For the text-containing cell, return its midpoint in (X, Y) coordinate format. 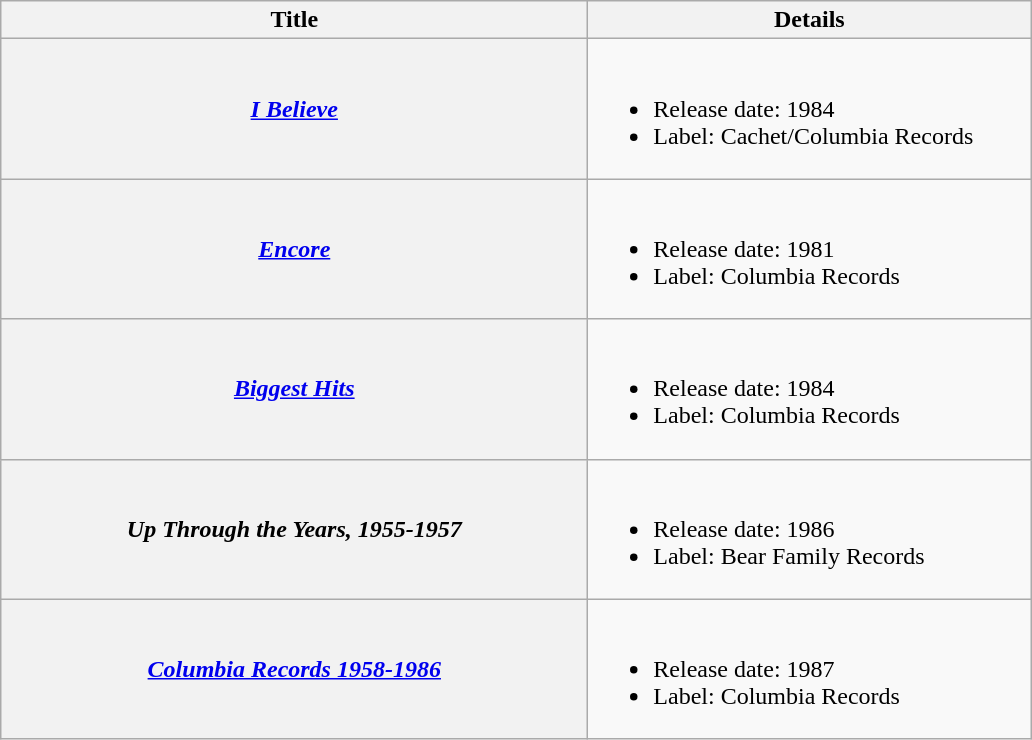
Details (810, 20)
Encore (294, 249)
Release date: 1986Label: Bear Family Records (810, 529)
Title (294, 20)
Up Through the Years, 1955-1957 (294, 529)
Biggest Hits (294, 389)
I Believe (294, 109)
Release date: 1987Label: Columbia Records (810, 669)
Release date: 1981Label: Columbia Records (810, 249)
Release date: 1984Label: Columbia Records (810, 389)
Columbia Records 1958-1986 (294, 669)
Release date: 1984Label: Cachet/Columbia Records (810, 109)
